From the cell containing the given text, extract its center point as (x, y) coordinate. 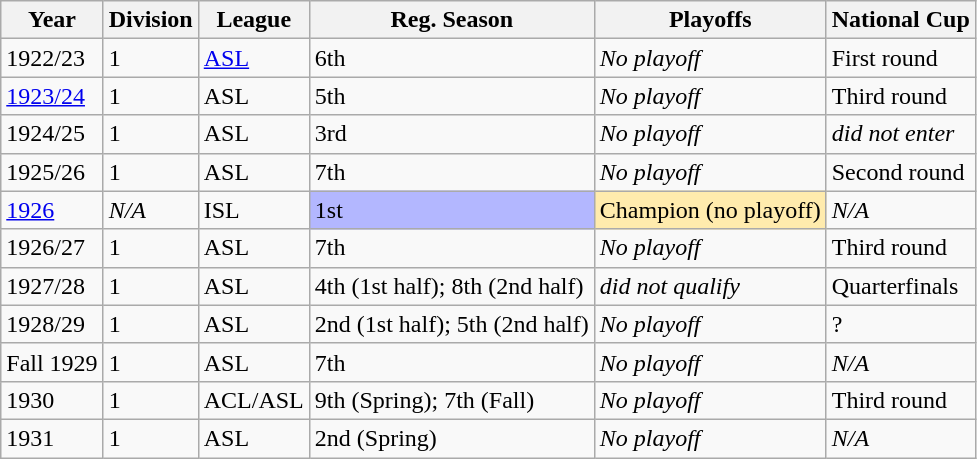
Division (150, 20)
? (900, 324)
5th (452, 96)
1922/23 (52, 58)
9th (Spring); 7th (Fall) (452, 400)
1927/28 (52, 286)
1930 (52, 400)
Fall 1929 (52, 362)
Champion (no playoff) (710, 210)
ACL/ASL (254, 400)
Second round (900, 172)
did not enter (900, 134)
League (254, 20)
1928/29 (52, 324)
Quarterfinals (900, 286)
Reg. Season (452, 20)
2nd (1st half); 5th (2nd half) (452, 324)
1923/24 (52, 96)
did not qualify (710, 286)
1926/27 (52, 248)
1926 (52, 210)
1st (452, 210)
6th (452, 58)
1925/26 (52, 172)
Year (52, 20)
ISL (254, 210)
1931 (52, 438)
2nd (Spring) (452, 438)
Playoffs (710, 20)
National Cup (900, 20)
1924/25 (52, 134)
4th (1st half); 8th (2nd half) (452, 286)
3rd (452, 134)
First round (900, 58)
